Output the [X, Y] coordinate of the center of the cell containing the given text.  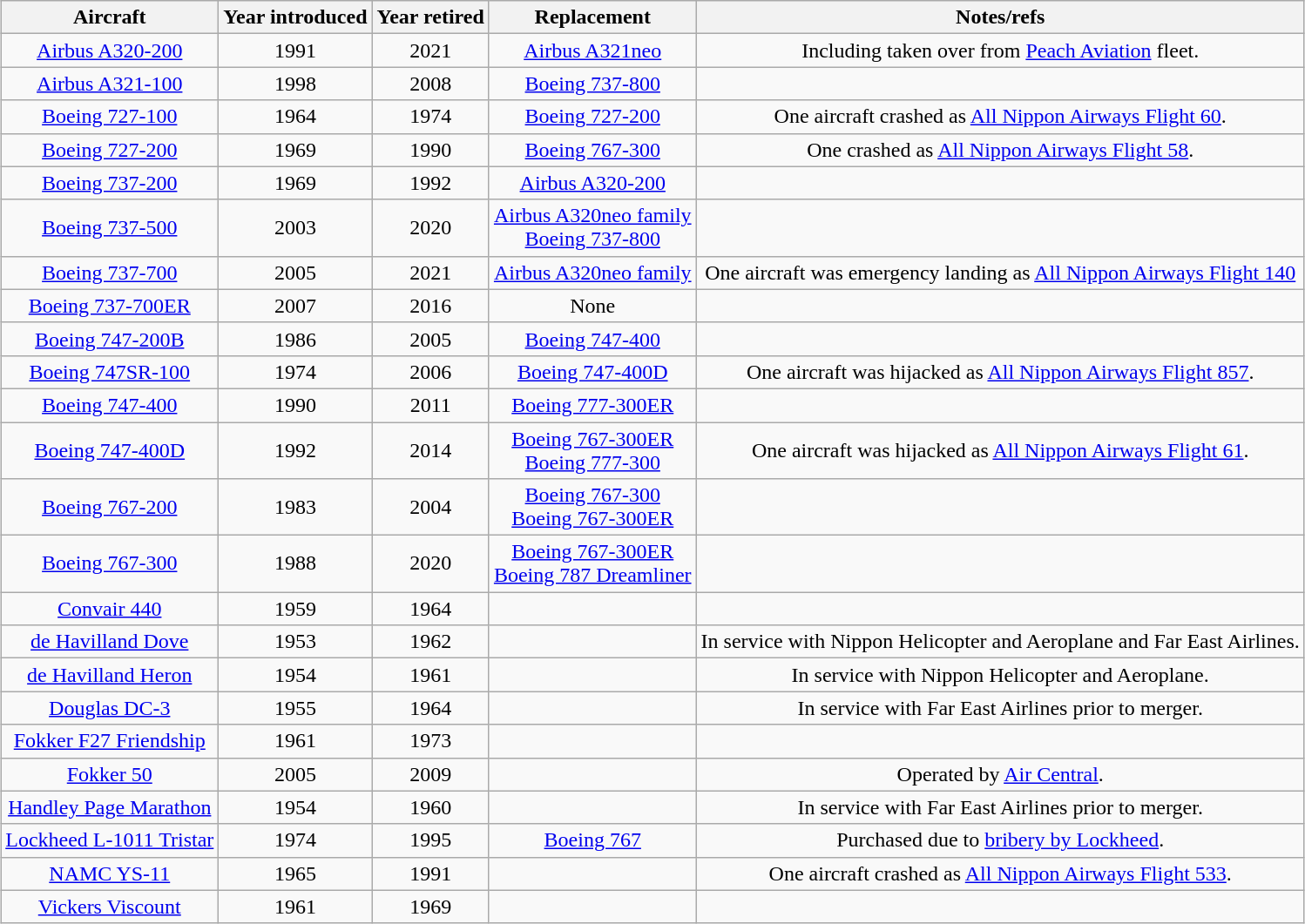
1962 [430, 642]
1953 [295, 642]
Douglas DC-3 [110, 708]
One aircraft was emergency landing as All Nippon Airways Flight 140 [1000, 273]
Purchased due to bribery by Lockheed. [1000, 840]
Boeing 767 [592, 840]
1959 [295, 609]
1973 [430, 741]
In service with Nippon Helicopter and Aeroplane. [1000, 675]
Airbus A321neo [592, 51]
One crashed as All Nippon Airways Flight 58. [1000, 150]
1960 [430, 807]
One aircraft was hijacked as All Nippon Airways Flight 857. [1000, 372]
1986 [295, 339]
1995 [430, 840]
1998 [295, 84]
2009 [430, 774]
Boeing 727-100 [110, 117]
1983 [295, 507]
Boeing 767-200 [110, 507]
One aircraft was hijacked as All Nippon Airways Flight 61. [1000, 449]
Boeing 737-700 [110, 273]
Airbus A321-100 [110, 84]
Boeing 737-200 [110, 183]
Year retired [430, 17]
2016 [430, 306]
Airbus A320neo family [592, 273]
2007 [295, 306]
Boeing 767-300Boeing 767-300ER [592, 507]
One aircraft crashed as All Nippon Airways Flight 533. [1000, 873]
2004 [430, 507]
1955 [295, 708]
Handley Page Marathon [110, 807]
Airbus A320neo familyBoeing 737-800 [592, 228]
1988 [295, 564]
Vickers Viscount [110, 907]
Lockheed L-1011 Tristar [110, 840]
2008 [430, 84]
In service with Nippon Helicopter and Aeroplane and Far East Airlines. [1000, 642]
NAMC YS-11 [110, 873]
Boeing 737-800 [592, 84]
de Havilland Dove [110, 642]
Replacement [592, 17]
de Havilland Heron [110, 675]
Boeing 777-300ER [592, 405]
2006 [430, 372]
1965 [295, 873]
Boeing 767-300ERBoeing 777-300 [592, 449]
Including taken over from Peach Aviation fleet. [1000, 51]
One aircraft crashed as All Nippon Airways Flight 60. [1000, 117]
2014 [430, 449]
Boeing 737-700ER [110, 306]
2011 [430, 405]
None [592, 306]
Fokker 50 [110, 774]
Operated by Air Central. [1000, 774]
Notes/refs [1000, 17]
Boeing 747-200B [110, 339]
Boeing 747SR-100 [110, 372]
Boeing 737-500 [110, 228]
Convair 440 [110, 609]
Fokker F27 Friendship [110, 741]
Year introduced [295, 17]
2003 [295, 228]
Boeing 767-300ERBoeing 787 Dreamliner [592, 564]
Aircraft [110, 17]
